Find where the given text appears and provide that cell's center as (x, y) coordinate. 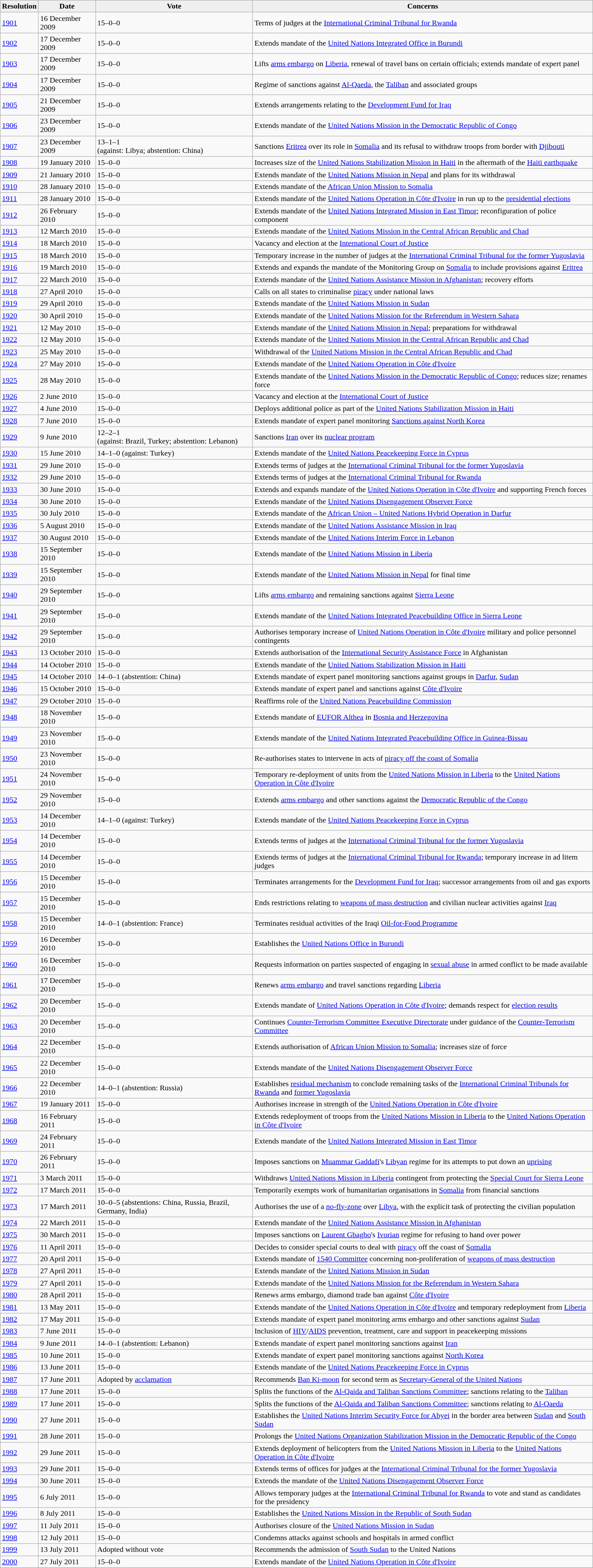
1975 (19, 1235)
1926 (19, 396)
1971 (19, 1178)
Extends mandate of expert panel monitoring sanctions against North Korea (423, 1355)
1925 (19, 380)
17 May 2011 (67, 1319)
30 June 2011 (67, 1481)
1977 (19, 1259)
1943 (19, 652)
1947 (19, 701)
1990 (19, 1420)
1914 (19, 243)
Extends mandate of EUFOR Althea in Bosnia and Herzegovina (423, 717)
1986 (19, 1367)
Extends mandate of the United Nations Mission in the Democratic Republic of Congo; reduces size; renames force (423, 380)
6 July 2011 (67, 1497)
Extends mandate of the United Nations Mission in the Democratic Republic of Congo (423, 125)
1933 (19, 489)
19 January 2011 (67, 1104)
1997 (19, 1526)
Extends terms of offices for judges at the International Criminal Tribunal for the former Yugoslavia (423, 1469)
24 November 2010 (67, 779)
Increases size of the United Nations Stabilization Mission in Haiti in the aftermath of the Haiti earthquake (423, 162)
Decides to consider special courts to deal with piracy off the coast of Somalia (423, 1247)
1960 (19, 964)
1965 (19, 1067)
Temporarily exempts work of humanitarian organisations in Somalia from financial sanctions (423, 1190)
1994 (19, 1481)
1940 (19, 595)
1911 (19, 198)
Sanctions Iran over its nuclear program (423, 437)
1974 (19, 1223)
1902 (19, 43)
Extends mandate of 1540 Committee concerning non-proliferation of weapons of mass destruction (423, 1259)
7 June 2011 (67, 1331)
1978 (19, 1271)
Extends mandate of the African Union – United Nations Hybrid Operation in Darfur (423, 513)
Extends mandate of expert panel monitoring sanctions against groups in Darfur, Sudan (423, 677)
1907 (19, 146)
11 July 2011 (67, 1526)
Imposes sanctions on Laurent Gbagbo's Ivorian regime for refusing to hand over power (423, 1235)
1993 (19, 1469)
1973 (19, 1206)
1906 (19, 125)
Temporary re-deployment of units from the United Nations Mission in Liberia to the United Nations Operation in Côte d'Ivoire (423, 779)
Prolongs the United Nations Organization Stabilization Mission in the Democratic Republic of the Congo (423, 1436)
Extends mandate of the African Union Mission to Somalia (423, 186)
1915 (19, 255)
Adopted without vote (174, 1550)
Extends mandate of the United Nations Mission in Nepal for final time (423, 574)
Extends the mandate of the United Nations Disengagement Observer Force (423, 1481)
1998 (19, 1538)
Extends terms of judges at the International Criminal Tribunal for Rwanda; temporary increase in ad litem judges (423, 861)
1948 (19, 717)
1913 (19, 231)
Inclusion of HIV/AIDS prevention, treatment, care and support in peacekeeping missions (423, 1331)
1932 (19, 477)
2000 (19, 1562)
Continues Counter-Terrorism Committee Executive Directorate under guidance of the Counter-Terrorism Committee (423, 1026)
1983 (19, 1331)
Extends mandate of the United Nations Assistance Mission in Iraq (423, 526)
1961 (19, 985)
4 June 2010 (67, 408)
Requests information on parties suspected of engaging in sexual abuse in armed conflict to be made available (423, 964)
1901 (19, 23)
Temporary increase in the number of judges at the International Criminal Tribunal for the former Yugoslavia (423, 255)
Renews arms embargo and travel sanctions regarding Liberia (423, 985)
1959 (19, 943)
13 June 2011 (67, 1367)
Condemns attacks against schools and hospitals in armed conflict (423, 1538)
Re-authorises states to intervene in acts of piracy off the coast of Somalia (423, 759)
Terminates arrangements for the Development Fund for Iraq; successor arrangements from oil and gas exports (423, 882)
19 March 2010 (67, 268)
1938 (19, 554)
1985 (19, 1355)
1991 (19, 1436)
Extends redeployment of troops from the United Nations Mission in Liberia to the United Nations Operation in Côte d'Ivoire (423, 1121)
12 March 2010 (67, 231)
Date (67, 6)
13 October 2010 (67, 652)
Authorises the use of a no-fly-zone over Libya, with the explicit task of protecting the civilian population (423, 1206)
1934 (19, 501)
10 June 2011 (67, 1355)
Extends arrangements relating to the Development Fund for Iraq (423, 105)
1941 (19, 615)
14–0–1 (abstention: Russia) (174, 1088)
29 April 2010 (67, 304)
30 July 2010 (67, 513)
30 April 2010 (67, 316)
1903 (19, 64)
1987 (19, 1379)
1936 (19, 526)
Establishes the United Nations Interim Security Force for Abyei in the border area between Sudan and South Sudan (423, 1420)
1909 (19, 174)
1951 (19, 779)
1910 (19, 186)
1962 (19, 1005)
1920 (19, 316)
1970 (19, 1162)
28 June 2011 (67, 1436)
Withdraws United Nations Mission in Liberia contingent from protecting the Special Court for Sierra Leone (423, 1178)
1972 (19, 1190)
1904 (19, 84)
1905 (19, 105)
1952 (19, 800)
Extends mandate of the United Nations Stabilization Mission in Haiti (423, 664)
22 March 2010 (67, 280)
1981 (19, 1307)
Extends authorisation of African Union Mission to Somalia; increases size of force (423, 1047)
1912 (19, 215)
1924 (19, 364)
1958 (19, 923)
1966 (19, 1088)
Reaffirms role of the United Nations Peacebuilding Commission (423, 701)
Resolution (19, 6)
14–0–1 (abstention: Lebanon) (174, 1343)
27 June 2011 (67, 1420)
Extends mandate of the United Nations Operation in Côte d'Ivoire and temporary redeployment from Liberia (423, 1307)
Extends mandate of the United Nations Integrated Office in Burundi (423, 43)
16 February 2011 (67, 1121)
1918 (19, 292)
30 August 2010 (67, 538)
15 June 2010 (67, 453)
5 August 2010 (67, 526)
1969 (19, 1141)
1989 (19, 1403)
Extends mandate of the United Nations Assistance Mission in Afghanistan; recovery efforts (423, 280)
Extends and expands mandate of the United Nations Operation in Côte d'Ivoire and supporting French forces (423, 489)
Extends mandate of expert panel monitoring Sanctions against North Korea (423, 421)
Extends mandate of expert panel monitoring arms embargo and other sanctions against Sudan (423, 1319)
Splits the functions of the Al-Qaida and Taliban Sanctions Committee; sanctions relating to Al-Qaeda (423, 1403)
1967 (19, 1104)
1950 (19, 759)
Extends and expands the mandate of the Monitoring Group on Somalia to include provisions against Eritrea (423, 268)
12–2–1 (against: Brazil, Turkey; abstention: Lebanon) (174, 437)
1923 (19, 352)
1996 (19, 1514)
1976 (19, 1247)
11 April 2011 (67, 1247)
Extends mandate of the United Nations Operation in Côte d'Ivoire in run up to the presidential elections (423, 198)
9 June 2010 (67, 437)
Establishes the United Nations Office in Burundi (423, 943)
1929 (19, 437)
1988 (19, 1391)
1954 (19, 841)
1995 (19, 1497)
1999 (19, 1550)
12 July 2011 (67, 1538)
30 March 2011 (67, 1235)
Calls on all states to criminalise piracy under national laws (423, 292)
1945 (19, 677)
1984 (19, 1343)
1908 (19, 162)
29 October 2010 (67, 701)
Extends mandate of the United Nations Integrated Mission in East Timor (423, 1141)
1964 (19, 1047)
Regime of sanctions against Al-Qaeda, the Taliban and associated groups (423, 84)
1946 (19, 689)
1957 (19, 902)
14–0–1 (abstention: China) (174, 677)
Recommends the admission of South Sudan to the United Nations (423, 1550)
Imposes sanctions on Muammar Gaddafi's Libyan regime for its attempts to put down an uprising (423, 1162)
1944 (19, 664)
28 May 2010 (67, 380)
Extends authorisation of the International Security Assistance Force in Afghanistan (423, 652)
Renews arms embargo, diamond trade ban against Côte d'Ivoire (423, 1295)
15 October 2010 (67, 689)
1982 (19, 1319)
Establishes residual mechanism to conclude remaining tasks of the International Criminal Tribunals for Rwanda and former Yugoslavia (423, 1088)
1922 (19, 340)
18 November 2010 (67, 717)
1953 (19, 820)
1928 (19, 421)
13 May 2011 (67, 1307)
21 December 2009 (67, 105)
13 July 2011 (67, 1550)
7 June 2010 (67, 421)
Recommends Ban Ki-moon for second term as Secretary-General of the United Nations (423, 1379)
1979 (19, 1283)
Extends arms embargo and other sanctions against the Democratic Republic of the Congo (423, 800)
2 June 2010 (67, 396)
13–1–1 (against: Libya; abstention: China) (174, 146)
8 July 2011 (67, 1514)
1927 (19, 408)
25 May 2010 (67, 352)
Adopted by acclamation (174, 1379)
Terms of judges at the International Criminal Tribunal for Rwanda (423, 23)
Allows temporary judges at the International Criminal Tribunal for Rwanda to vote and stand as candidates for the presidency (423, 1497)
1919 (19, 304)
Establishes the United Nations Mission in the Republic of South Sudan (423, 1514)
Splits the functions of the Al-Qaida and Taliban Sanctions Committee; sanctions relating to the Taliban (423, 1391)
Extends mandate of the United Nations Mission in Nepal and plans for its withdrawal (423, 174)
Extends mandate of the United Nations Integrated Peacebuilding Office in Sierra Leone (423, 615)
Extends mandate of expert panel and sanctions against Côte d'Ivoire (423, 689)
1949 (19, 738)
Ends restrictions relating to weapons of mass destruction and civilian nuclear activities against Iraq (423, 902)
Extends mandate of United Nations Operation in Côte d'Ivoire; demands respect for election results (423, 1005)
Extends mandate of the United Nations Integrated Peacebuilding Office in Guinea-Bissau (423, 738)
27 April 2010 (67, 292)
Authorises increase in strength of the United Nations Operation in Côte d'Ivoire (423, 1104)
1916 (19, 268)
1921 (19, 328)
14–0–1 (abstention: France) (174, 923)
10–0–5 (abstentions: China, Russia, Brazil, Germany, India) (174, 1206)
1937 (19, 538)
Lifts arms embargo and remaining sanctions against Sierra Leone (423, 595)
Terminates residual activities of the Iraqi Oil-for-Food Programme (423, 923)
Vote (174, 6)
9 June 2011 (67, 1343)
Withdrawal of the United Nations Mission in the Central African Republic and Chad (423, 352)
1963 (19, 1026)
Extends mandate of the United Nations Mission in Nepal; preparations for withdrawal (423, 328)
1992 (19, 1452)
1930 (19, 453)
Extends mandate of the United Nations Mission in Liberia (423, 554)
26 February 2011 (67, 1162)
1935 (19, 513)
3 March 2011 (67, 1178)
1939 (19, 574)
Extends deployment of helicopters from the United Nations Mission in Liberia to the United Nations Operation in Côte d'Ivoire (423, 1452)
26 February 2010 (67, 215)
24 February 2011 (67, 1141)
Extends mandate of the United Nations Integrated Mission in East Timor; reconfiguration of police component (423, 215)
Extends terms of judges at the International Criminal Tribunal for Rwanda (423, 477)
20 April 2011 (67, 1259)
29 November 2010 (67, 800)
Authorises temporary increase of United Nations Operation in Côte d'Ivoire military and police personnel contingents (423, 636)
Extends mandate of expert panel monitoring sanctions against Iran (423, 1343)
Extends mandate of the United Nations Interim Force in Lebanon (423, 538)
Extends mandate of the United Nations Assistance Mission in Afghanistan (423, 1223)
1931 (19, 465)
1942 (19, 636)
Deploys additional police as part of the United Nations Stabilization Mission in Haiti (423, 408)
17 December 2010 (67, 985)
Sanctions Eritrea over its role in Somalia and its refusal to withdraw troops from border with Djibouti (423, 146)
27 May 2010 (67, 364)
21 January 2010 (67, 174)
16 December 2009 (67, 23)
1917 (19, 280)
27 July 2011 (67, 1562)
28 April 2011 (67, 1295)
1955 (19, 861)
19 January 2010 (67, 162)
Lifts arms embargo on Liberia, renewal of travel bans on certain officials; extends mandate of expert panel (423, 64)
Concerns (423, 6)
Authorises closure of the United Nations Mission in Sudan (423, 1526)
22 March 2011 (67, 1223)
1956 (19, 882)
1968 (19, 1121)
1980 (19, 1295)
